Scan for the cell matching the given text and deliver its (X, Y) coordinate at center. 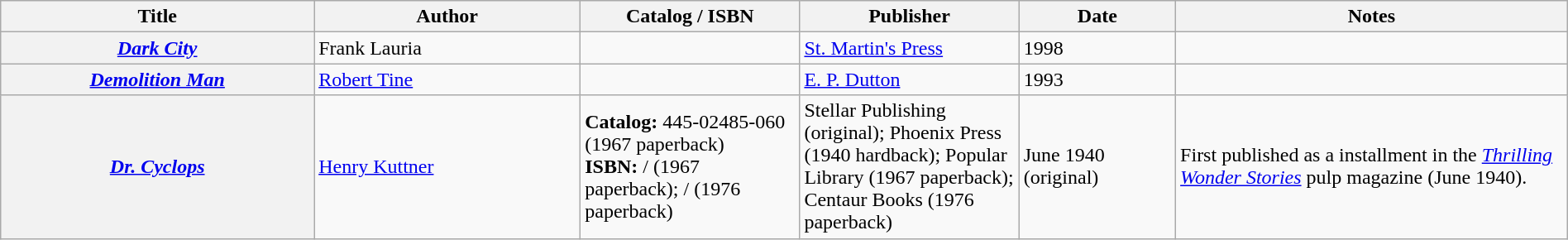
Catalog / ISBN (690, 17)
Dark City (157, 48)
First published as a installment in the Thrilling Wonder Stories pulp magazine (June 1940). (1372, 167)
Publisher (910, 17)
E. P. Dutton (910, 79)
Robert Tine (447, 79)
Title (157, 17)
Notes (1372, 17)
Henry Kuttner (447, 167)
Catalog: 445-02485-060 (1967 paperback) ISBN: / (1967 paperback); / (1976 paperback) (690, 167)
Demolition Man (157, 79)
Date (1097, 17)
1993 (1097, 79)
Frank Lauria (447, 48)
Dr. Cyclops (157, 167)
St. Martin's Press (910, 48)
June 1940 (original) (1097, 167)
Author (447, 17)
1998 (1097, 48)
Stellar Publishing (original); Phoenix Press (1940 hardback); Popular Library (1967 paperback); Centaur Books (1976 paperback) (910, 167)
